Pinpoint the cell where the given text exists, returning its (X, Y) midpoint coordinate. 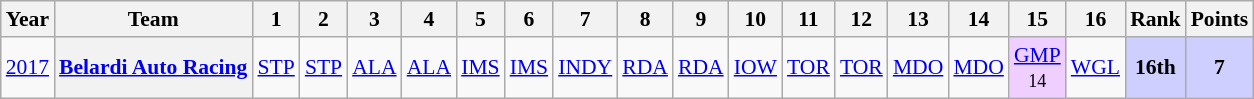
Rank (1156, 19)
10 (756, 19)
4 (429, 19)
8 (645, 19)
IOW (756, 68)
13 (918, 19)
14 (978, 19)
9 (701, 19)
16th (1156, 68)
Points (1220, 19)
Year (28, 19)
16 (1096, 19)
INDY (585, 68)
5 (480, 19)
GMP14 (1038, 68)
Belardi Auto Racing (153, 68)
2017 (28, 68)
2 (324, 19)
1 (276, 19)
15 (1038, 19)
WGL (1096, 68)
Team (153, 19)
11 (808, 19)
12 (862, 19)
6 (530, 19)
3 (374, 19)
